Extract the [X, Y] coordinate from the center of the cell holding the provided text.  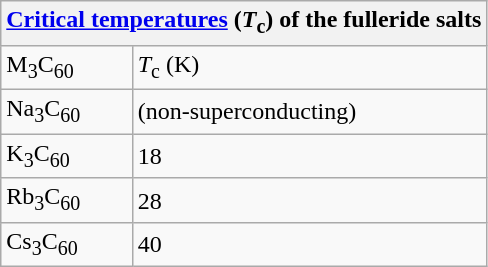
Na3C60 [66, 111]
Rb3C60 [66, 200]
40 [310, 244]
M3C60 [66, 67]
Critical temperatures (Tc) of the fulleride salts [244, 23]
(non-superconducting) [310, 111]
Tc (K) [310, 67]
Cs3C60 [66, 244]
K3C60 [66, 156]
28 [310, 200]
18 [310, 156]
